Search for the cell housing the specified text and yield its [x, y] center coordinate. 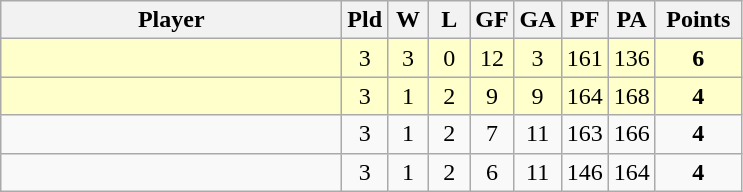
Pld [365, 20]
168 [632, 96]
GF [492, 20]
161 [584, 58]
W [408, 20]
163 [584, 134]
L [450, 20]
Points [698, 20]
GA [538, 20]
Player [172, 20]
0 [450, 58]
7 [492, 134]
PF [584, 20]
PA [632, 20]
166 [632, 134]
136 [632, 58]
12 [492, 58]
146 [584, 172]
